Scan for the cell matching the given text and deliver its (x, y) coordinate at center. 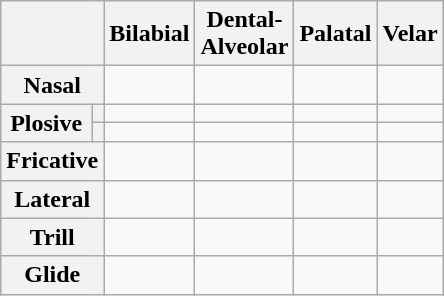
Lateral (52, 199)
Trill (52, 237)
Glide (52, 275)
Velar (410, 34)
Nasal (52, 85)
Bilabial (150, 34)
Palatal (336, 34)
Dental-Alveolar (244, 34)
Plosive (46, 123)
Fricative (52, 161)
